For the text-containing cell, return its midpoint in [X, Y] coordinate format. 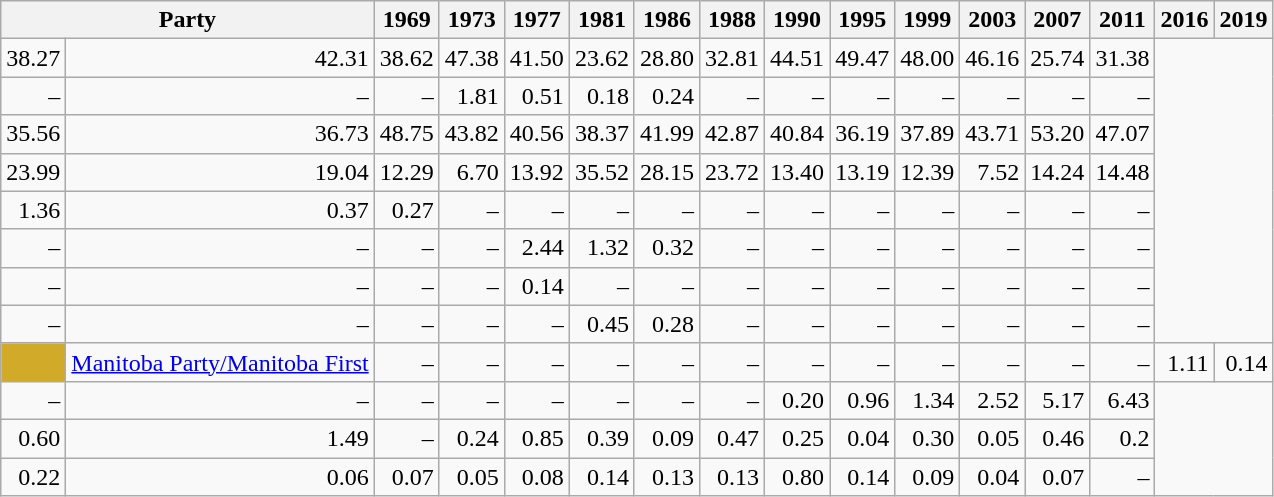
36.19 [862, 134]
47.07 [1122, 134]
5.17 [1058, 400]
19.04 [220, 172]
2.52 [992, 400]
25.74 [1058, 58]
1969 [406, 20]
0.96 [862, 400]
47.38 [472, 58]
1995 [862, 20]
41.99 [666, 134]
7.52 [992, 172]
23.62 [602, 58]
46.16 [992, 58]
40.56 [536, 134]
0.20 [798, 400]
23.72 [732, 172]
49.47 [862, 58]
48.00 [928, 58]
43.71 [992, 134]
43.82 [472, 134]
1.49 [220, 438]
0.30 [928, 438]
35.56 [34, 134]
35.52 [602, 172]
28.80 [666, 58]
2019 [1244, 20]
1977 [536, 20]
1988 [732, 20]
0.45 [602, 324]
0.32 [666, 248]
0.39 [602, 438]
0.27 [406, 210]
13.40 [798, 172]
38.62 [406, 58]
2.44 [536, 248]
44.51 [798, 58]
1.11 [1184, 362]
32.81 [732, 58]
0.28 [666, 324]
1.36 [34, 210]
0.18 [602, 96]
0.22 [34, 477]
2007 [1058, 20]
40.84 [798, 134]
Party [188, 20]
42.31 [220, 58]
38.37 [602, 134]
Manitoba Party/Manitoba First [220, 362]
1.81 [472, 96]
23.99 [34, 172]
41.50 [536, 58]
0.60 [34, 438]
12.29 [406, 172]
1986 [666, 20]
0.80 [798, 477]
53.20 [1058, 134]
0.46 [1058, 438]
14.24 [1058, 172]
48.75 [406, 134]
6.43 [1122, 400]
13.19 [862, 172]
0.08 [536, 477]
1999 [928, 20]
2003 [992, 20]
38.27 [34, 58]
37.89 [928, 134]
12.39 [928, 172]
36.73 [220, 134]
1.32 [602, 248]
13.92 [536, 172]
2016 [1184, 20]
2011 [1122, 20]
14.48 [1122, 172]
0.25 [798, 438]
0.51 [536, 96]
42.87 [732, 134]
0.06 [220, 477]
0.2 [1122, 438]
1981 [602, 20]
0.37 [220, 210]
1973 [472, 20]
31.38 [1122, 58]
0.47 [732, 438]
1990 [798, 20]
1.34 [928, 400]
6.70 [472, 172]
28.15 [666, 172]
0.85 [536, 438]
